Scan for the cell matching the given text and deliver its (x, y) coordinate at center. 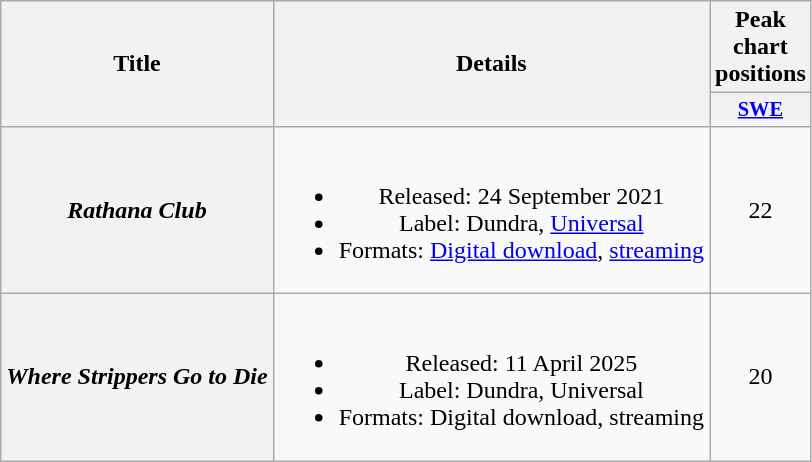
Released: 11 April 2025Label: Dundra, UniversalFormats: Digital download, streaming (491, 378)
20 (761, 378)
Title (137, 64)
Where Strippers Go to Die (137, 378)
Details (491, 64)
22 (761, 210)
Rathana Club (137, 210)
Peak chart positions (761, 47)
SWE (761, 110)
Released: 24 September 2021Label: Dundra, UniversalFormats: Digital download, streaming (491, 210)
